Scan for the cell matching the given text and deliver its [X, Y] coordinate at center. 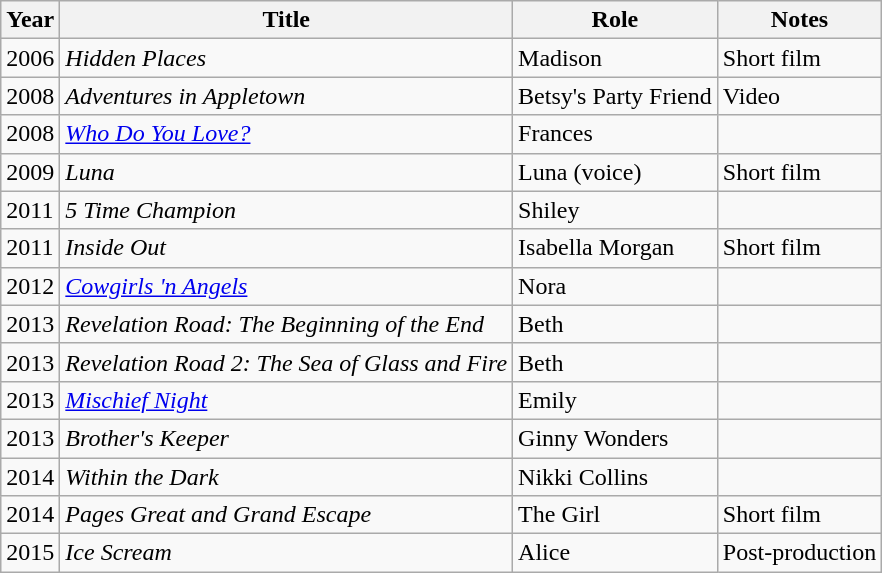
2012 [30, 286]
Post-production [799, 553]
Luna (voice) [616, 172]
Video [799, 96]
Nora [616, 286]
Alice [616, 553]
Betsy's Party Friend [616, 96]
Who Do You Love? [286, 134]
Revelation Road: The Beginning of the End [286, 324]
Nikki Collins [616, 477]
Cowgirls 'n Angels [286, 286]
Revelation Road 2: The Sea of Glass and Fire [286, 362]
2009 [30, 172]
Ice Scream [286, 553]
Ginny Wonders [616, 438]
Madison [616, 58]
Brother's Keeper [286, 438]
Pages Great and Grand Escape [286, 515]
5 Time Champion [286, 210]
2015 [30, 553]
Adventures in Appletown [286, 96]
The Girl [616, 515]
Shiley [616, 210]
Within the Dark [286, 477]
Title [286, 20]
Emily [616, 400]
Hidden Places [286, 58]
Year [30, 20]
2006 [30, 58]
Luna [286, 172]
Notes [799, 20]
Mischief Night [286, 400]
Isabella Morgan [616, 248]
Frances [616, 134]
Inside Out [286, 248]
Role [616, 20]
